Search for the cell housing the specified text and yield its [X, Y] center coordinate. 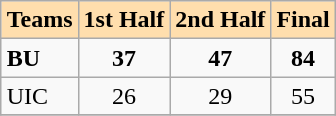
BU [40, 58]
26 [124, 96]
1st Half [124, 20]
47 [220, 58]
2nd Half [220, 20]
55 [303, 96]
84 [303, 58]
Final [303, 20]
29 [220, 96]
UIC [40, 96]
37 [124, 58]
Teams [40, 20]
